Provide the (X, Y) coordinate of the cell's center where the given text is located.  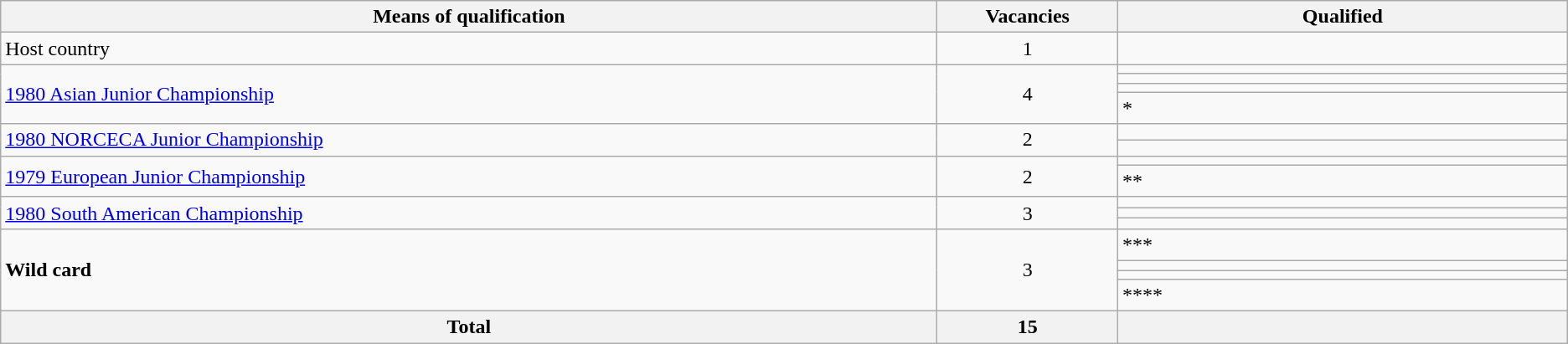
Total (469, 327)
1979 European Junior Championship (469, 176)
1 (1028, 49)
Host country (469, 49)
1980 South American Championship (469, 213)
1980 Asian Junior Championship (469, 94)
Means of qualification (469, 17)
4 (1028, 94)
Vacancies (1028, 17)
**** (1344, 295)
* (1344, 108)
*** (1344, 244)
Wild card (469, 270)
15 (1028, 327)
Qualified (1344, 17)
1980 NORCECA Junior Championship (469, 140)
** (1344, 181)
